Detect which cell encompasses the target text, then output its [X, Y] center coordinate. 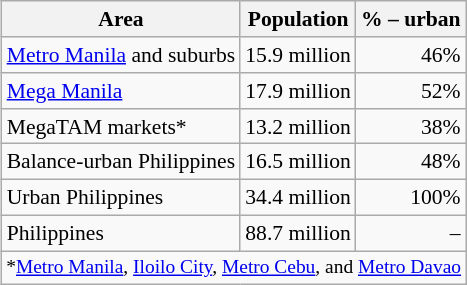
38% [411, 126]
46% [411, 55]
17.9 million [298, 91]
% – urban [411, 19]
*Metro Manila, Iloilo City, Metro Cebu, and Metro Davao [234, 268]
100% [411, 197]
Metro Manila and suburbs [122, 55]
48% [411, 162]
– [411, 233]
Mega Manila [122, 91]
88.7 million [298, 233]
Balance-urban Philippines [122, 162]
MegaTAM markets* [122, 126]
15.9 million [298, 55]
Philippines [122, 233]
Urban Philippines [122, 197]
13.2 million [298, 126]
16.5 million [298, 162]
Area [122, 19]
34.4 million [298, 197]
52% [411, 91]
Population [298, 19]
